Detect which cell encompasses the target text, then output its (x, y) center coordinate. 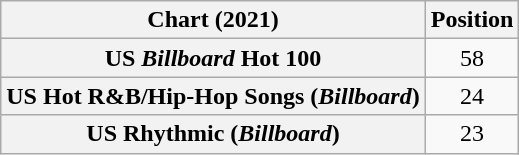
US Billboard Hot 100 (213, 58)
58 (472, 58)
23 (472, 134)
US Rhythmic (Billboard) (213, 134)
Chart (2021) (213, 20)
US Hot R&B/Hip-Hop Songs (Billboard) (213, 96)
Position (472, 20)
24 (472, 96)
